Detect which cell encompasses the target text, then output its (X, Y) center coordinate. 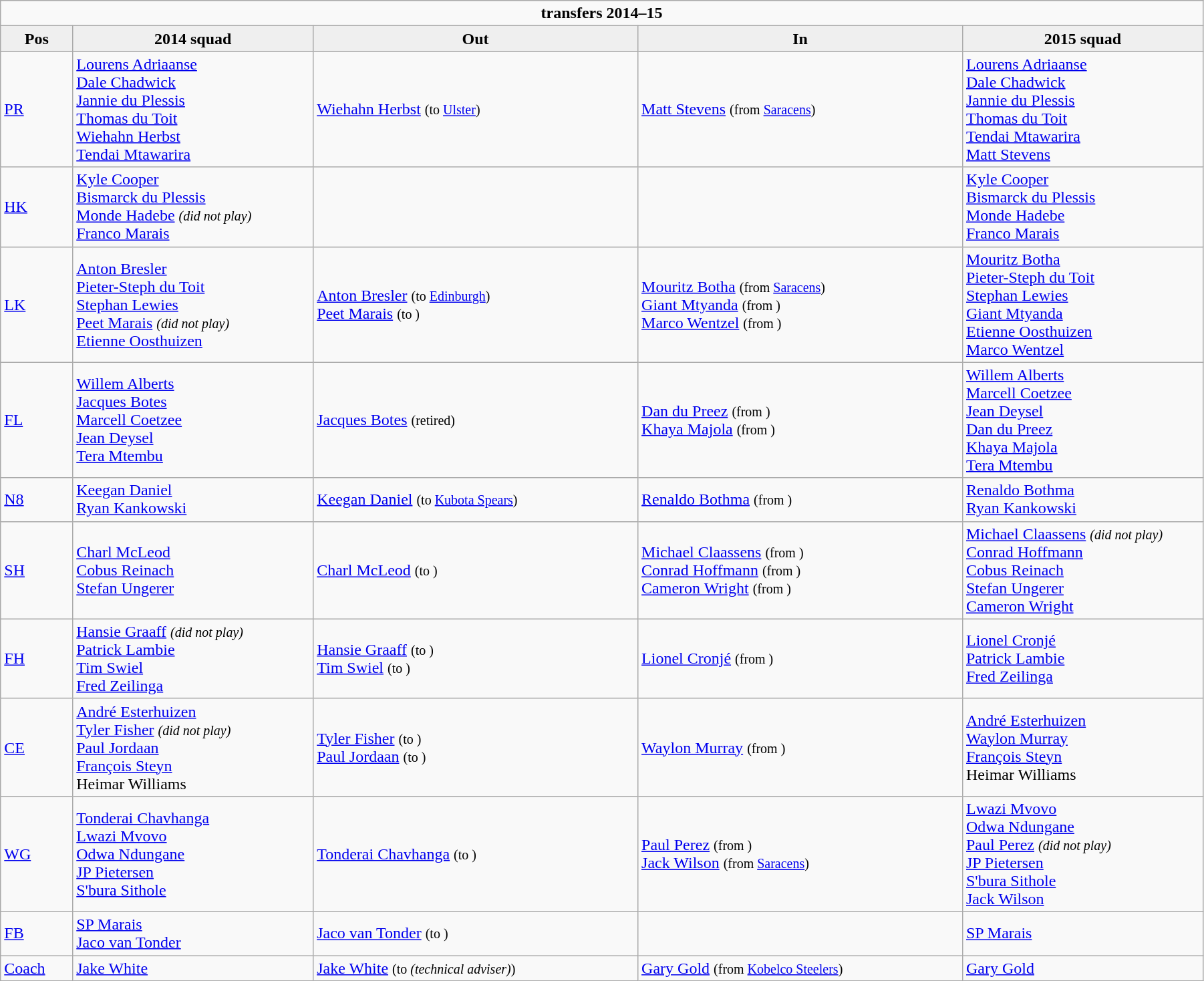
Jaco van Tonder (to ) (476, 933)
SP MaraisJaco van Tonder (193, 933)
Kyle CooperBismarck du PlessisMonde Hadebe (did not play)Franco Marais (193, 207)
LK (37, 305)
Michael Claassens (did not play)Conrad HoffmannCobus ReinachStefan UngererCameron Wright (1082, 570)
transfers 2014–15 (602, 13)
Waylon Murray (from ) (800, 747)
In (800, 39)
Willem AlbertsMarcell CoetzeeJean DeyselDan du PreezKhaya MajolaTera Mtembu (1082, 420)
Tonderai Chavhanga (to ) (476, 854)
Tonderai ChavhangaLwazi MvovoOdwa NdunganeJP PietersenS'bura Sithole (193, 854)
Willem AlbertsJacques BotesMarcell CoetzeeJean DeyselTera Mtembu (193, 420)
N8 (37, 500)
Tyler Fisher (to ) Paul Jordaan (to ) (476, 747)
2015 squad (1082, 39)
Pos (37, 39)
Gary Gold (from Kobelco Steelers) (800, 968)
André EsterhuizenTyler Fisher (did not play)Paul JordaanFrançois SteynHeimar Williams (193, 747)
Dan du Preez (from ) Khaya Majola (from ) (800, 420)
André EsterhuizenWaylon MurrayFrançois SteynHeimar Williams (1082, 747)
Jake White (193, 968)
CE (37, 747)
Wiehahn Herbst (to Ulster) (476, 110)
Jacques Botes (retired) (476, 420)
Hansie Graaff (did not play)Patrick LambieTim SwielFred Zeilinga (193, 659)
SP Marais (1082, 933)
Gary Gold (1082, 968)
Lourens AdriaanseDale ChadwickJannie du PlessisThomas du ToitTendai MtawariraMatt Stevens (1082, 110)
Charl McLeodCobus ReinachStefan Ungerer (193, 570)
Anton Bresler (to Edinburgh) Peet Marais (to ) (476, 305)
SH (37, 570)
Mouritz Botha (from Saracens) Giant Mtyanda (from ) Marco Wentzel (from ) (800, 305)
Anton BreslerPieter-Steph du ToitStephan LewiesPeet Marais (did not play)Etienne Oosthuizen (193, 305)
Lionel CronjéPatrick LambieFred Zeilinga (1082, 659)
Out (476, 39)
HK (37, 207)
Charl McLeod (to ) (476, 570)
Keegan Daniel (to Kubota Spears) (476, 500)
Matt Stevens (from Saracens) (800, 110)
Jake White (to (technical adviser)) (476, 968)
Lionel Cronjé (from ) (800, 659)
Mouritz BothaPieter-Steph du ToitStephan LewiesGiant MtyandaEtienne OosthuizenMarco Wentzel (1082, 305)
2014 squad (193, 39)
FB (37, 933)
Lwazi MvovoOdwa NdunganePaul Perez (did not play)JP PietersenS'bura SitholeJack Wilson (1082, 854)
Renaldo Bothma (from ) (800, 500)
FL (37, 420)
Paul Perez (from ) Jack Wilson (from Saracens) (800, 854)
Keegan DanielRyan Kankowski (193, 500)
Coach (37, 968)
Michael Claassens (from ) Conrad Hoffmann (from ) Cameron Wright (from ) (800, 570)
Hansie Graaff (to ) Tim Swiel (to ) (476, 659)
FH (37, 659)
Kyle CooperBismarck du PlessisMonde HadebeFranco Marais (1082, 207)
PR (37, 110)
Lourens AdriaanseDale ChadwickJannie du PlessisThomas du ToitWiehahn HerbstTendai Mtawarira (193, 110)
Renaldo BothmaRyan Kankowski (1082, 500)
WG (37, 854)
